Output the (X, Y) coordinate of the center of the cell containing the given text.  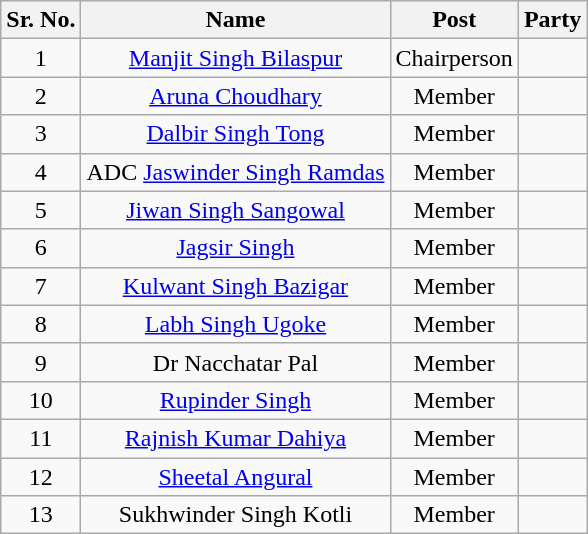
Sukhwinder Singh Kotli (236, 515)
Rajnish Kumar Dahiya (236, 438)
5 (41, 210)
Kulwant Singh Bazigar (236, 286)
ADC Jaswinder Singh Ramdas (236, 172)
Sheetal Angural (236, 477)
11 (41, 438)
Party (552, 20)
Sr. No. (41, 20)
2 (41, 96)
3 (41, 134)
Manjit Singh Bilaspur (236, 58)
Aruna Choudhary (236, 96)
4 (41, 172)
Rupinder Singh (236, 400)
9 (41, 362)
10 (41, 400)
1 (41, 58)
Jiwan Singh Sangowal (236, 210)
8 (41, 324)
7 (41, 286)
Dr Nacchatar Pal (236, 362)
12 (41, 477)
Labh Singh Ugoke (236, 324)
Name (236, 20)
Dalbir Singh Tong (236, 134)
13 (41, 515)
6 (41, 248)
Jagsir Singh (236, 248)
Post (454, 20)
Chairperson (454, 58)
